From the cell containing the given text, extract its center point as (X, Y) coordinate. 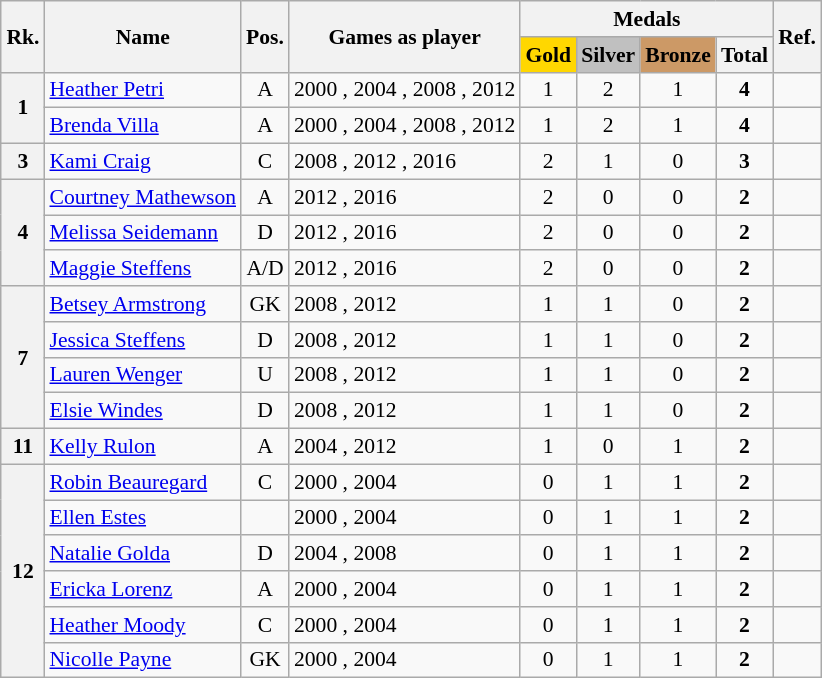
2008 , 2012 , 2016 (404, 162)
A/D (265, 269)
Maggie Steffens (142, 269)
Robin Beauregard (142, 482)
12 (22, 571)
Courtney Mathewson (142, 197)
Melissa Seidemann (142, 233)
Heather Petri (142, 90)
Medals (646, 19)
Jessica Steffens (142, 340)
7 (22, 357)
Kelly Rulon (142, 447)
Gold (548, 55)
Ref. (797, 36)
Lauren Wenger (142, 375)
U (265, 375)
Pos. (265, 36)
Ericka Lorenz (142, 589)
Elsie Windes (142, 411)
Kami Craig (142, 162)
Betsey Armstrong (142, 304)
2004 , 2008 (404, 554)
11 (22, 447)
Total (744, 55)
Natalie Golda (142, 554)
Rk. (22, 36)
Ellen Estes (142, 518)
2004 , 2012 (404, 447)
Name (142, 36)
Heather Moody (142, 625)
Games as player (404, 36)
Brenda Villa (142, 126)
Silver (608, 55)
Nicolle Payne (142, 660)
Bronze (678, 55)
